Identify which cell holds the provided text, then report its [X, Y] central coordinate. 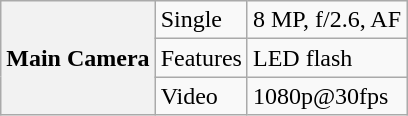
1080p@30fps [326, 96]
Video [201, 96]
Single [201, 20]
8 MP, f/2.6, AF [326, 20]
Features [201, 58]
LED flash [326, 58]
Main Camera [78, 58]
